Return (x, y) of the center of cell containing provided text 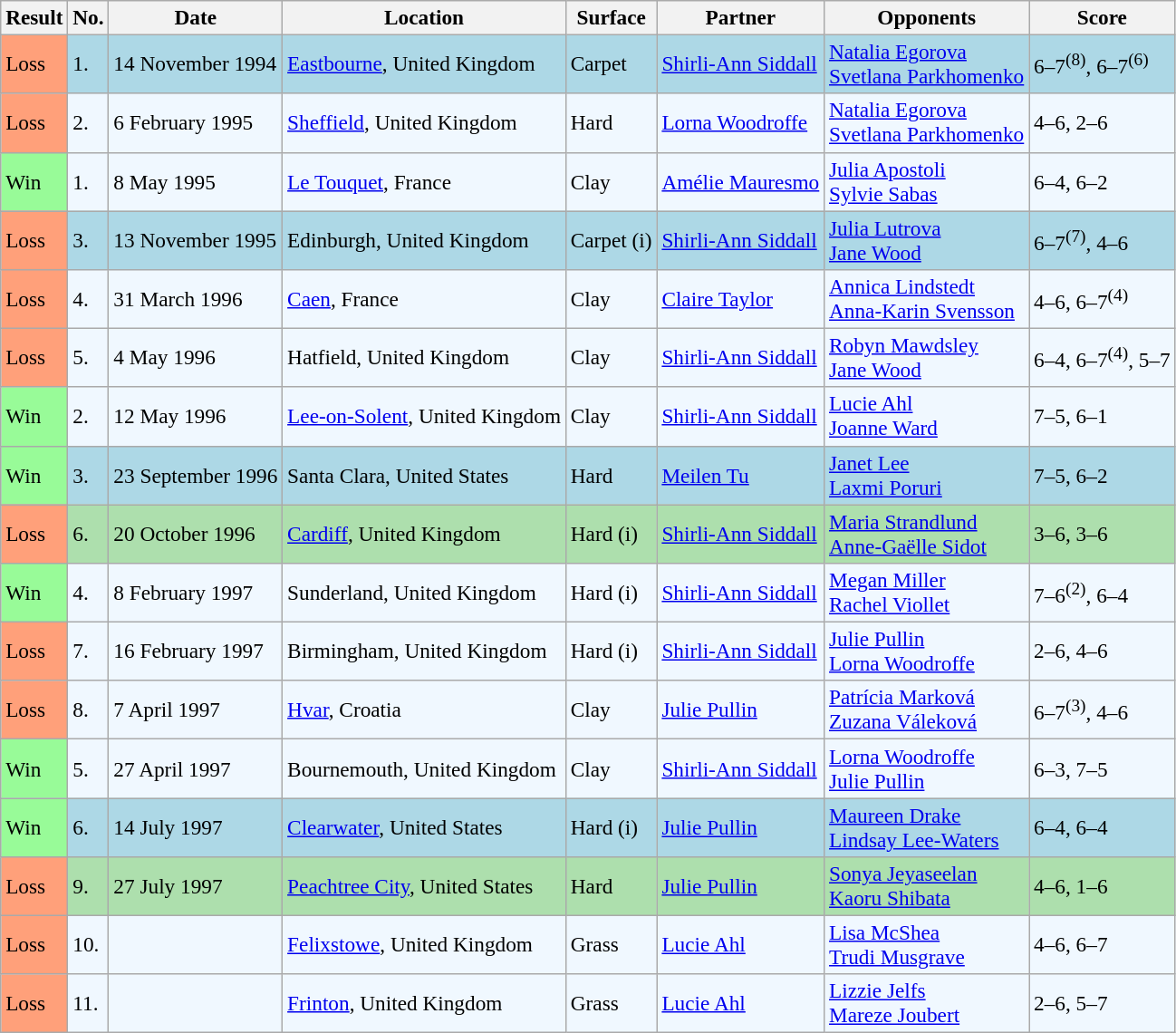
Felixstowe, United Kingdom (424, 944)
Maureen Drake Lindsay Lee-Waters (927, 826)
6–3, 7–5 (1102, 768)
7. (89, 651)
6–4, 6–7(4), 5–7 (1102, 357)
Megan Miller Rachel Viollet (927, 593)
20 October 1996 (196, 533)
6–4, 6–4 (1102, 826)
8 May 1995 (196, 181)
Julie Pullin Lorna Woodroffe (927, 651)
Carpet (i) (611, 239)
Le Touquet, France (424, 181)
4 May 1996 (196, 357)
7–5, 6–2 (1102, 475)
6–7(3), 4–6 (1102, 710)
Maria Strandlund Anne-Gaëlle Sidot (927, 533)
Lizzie Jelfs Mareze Joubert (927, 1004)
Caen, France (424, 299)
3–6, 3–6 (1102, 533)
No. (89, 17)
14 July 1997 (196, 826)
4–6, 6–7 (1102, 944)
2–6, 5–7 (1102, 1004)
Date (196, 17)
10. (89, 944)
6–7(8), 6–7(6) (1102, 63)
Cardiff, United Kingdom (424, 533)
23 September 1996 (196, 475)
Score (1102, 17)
Eastbourne, United Kingdom (424, 63)
Sunderland, United Kingdom (424, 593)
Partner (741, 17)
8 February 1997 (196, 593)
7 April 1997 (196, 710)
Sheffield, United Kingdom (424, 123)
16 February 1997 (196, 651)
6–4, 6–2 (1102, 181)
Sonya Jeyaseelan Kaoru Shibata (927, 886)
Robyn Mawdsley Jane Wood (927, 357)
4–6, 6–7(4) (1102, 299)
6 February 1995 (196, 123)
Lucie Ahl Joanne Ward (927, 417)
Result (34, 17)
8. (89, 710)
Hvar, Croatia (424, 710)
2–6, 4–6 (1102, 651)
Claire Taylor (741, 299)
Peachtree City, United States (424, 886)
12 May 1996 (196, 417)
Hatfield, United Kingdom (424, 357)
Frinton, United Kingdom (424, 1004)
Edinburgh, United Kingdom (424, 239)
9. (89, 886)
Janet Lee Laxmi Poruri (927, 475)
Lisa McShea Trudi Musgrave (927, 944)
Patrícia Marková Zuzana Váleková (927, 710)
Santa Clara, United States (424, 475)
Julia Lutrova Jane Wood (927, 239)
13 November 1995 (196, 239)
7–5, 6–1 (1102, 417)
Opponents (927, 17)
Annica Lindstedt Anna-Karin Svensson (927, 299)
11. (89, 1004)
27 July 1997 (196, 886)
Surface (611, 17)
27 April 1997 (196, 768)
Lorna Woodroffe Julie Pullin (927, 768)
6–7(7), 4–6 (1102, 239)
Lee-on-Solent, United Kingdom (424, 417)
Carpet (611, 63)
Bournemouth, United Kingdom (424, 768)
Location (424, 17)
Birmingham, United Kingdom (424, 651)
Amélie Mauresmo (741, 181)
Lorna Woodroffe (741, 123)
7–6(2), 6–4 (1102, 593)
14 November 1994 (196, 63)
Clearwater, United States (424, 826)
Meilen Tu (741, 475)
4–6, 1–6 (1102, 886)
4–6, 2–6 (1102, 123)
Julia Apostoli Sylvie Sabas (927, 181)
31 March 1996 (196, 299)
